Search for the cell housing the specified text and yield its (X, Y) center coordinate. 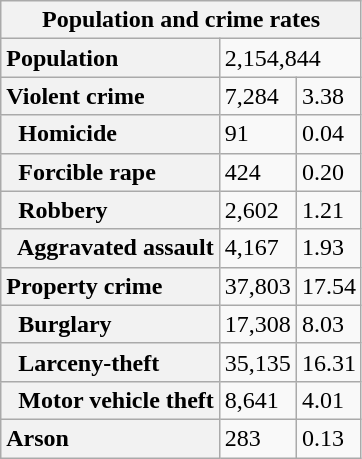
Forcible rape (110, 172)
Arson (110, 438)
Population and crime rates (182, 20)
283 (258, 438)
7,284 (258, 96)
37,803 (258, 286)
4,167 (258, 248)
35,135 (258, 362)
Population (110, 58)
8.03 (328, 324)
Aggravated assault (110, 248)
0.04 (328, 134)
Property crime (110, 286)
17.54 (328, 286)
0.13 (328, 438)
Violent crime (110, 96)
Motor vehicle theft (110, 400)
Homicide (110, 134)
424 (258, 172)
Robbery (110, 210)
3.38 (328, 96)
2,602 (258, 210)
91 (258, 134)
Burglary (110, 324)
16.31 (328, 362)
1.21 (328, 210)
0.20 (328, 172)
1.93 (328, 248)
17,308 (258, 324)
Larceny-theft (110, 362)
2,154,844 (290, 58)
4.01 (328, 400)
8,641 (258, 400)
